Pinpoint the cell where the given text exists, returning its [X, Y] midpoint coordinate. 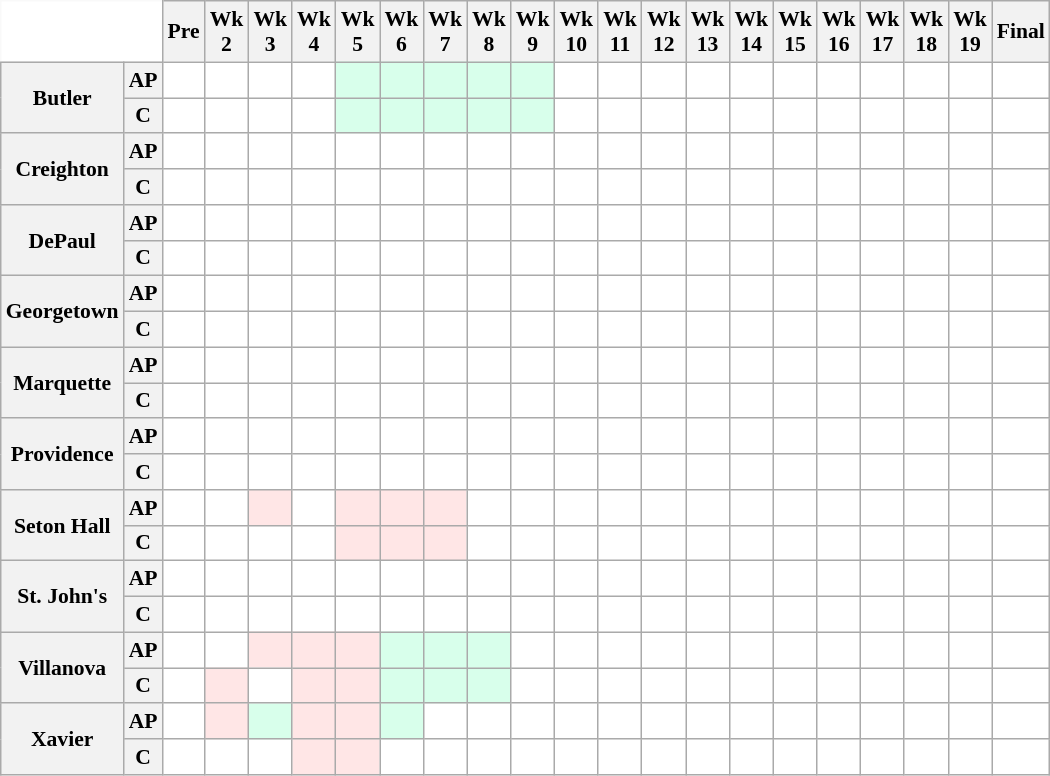
Final [1021, 32]
Wk8 [489, 32]
Wk4 [314, 32]
DePaul [62, 240]
Wk10 [576, 32]
Villanova [62, 668]
Xavier [62, 740]
Seton Hall [62, 526]
Wk15 [795, 32]
Wk18 [926, 32]
Providence [62, 454]
St. John's [62, 596]
Wk6 [402, 32]
Georgetown [62, 312]
Wk2 [227, 32]
Wk7 [445, 32]
Wk14 [751, 32]
Wk16 [839, 32]
Wk19 [970, 32]
Wk11 [620, 32]
Wk17 [883, 32]
Pre [183, 32]
Butler [62, 98]
Wk13 [708, 32]
Wk9 [533, 32]
Wk12 [664, 32]
Wk5 [358, 32]
Marquette [62, 382]
Wk3 [270, 32]
Creighton [62, 170]
